Scan for the cell matching the given text and deliver its (x, y) coordinate at center. 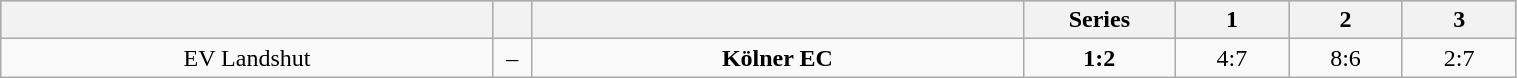
8:6 (1346, 58)
Kölner EC (777, 58)
1:2 (1100, 58)
3 (1459, 20)
– (512, 58)
2 (1346, 20)
1 (1232, 20)
2:7 (1459, 58)
EV Landshut (247, 58)
Series (1100, 20)
4:7 (1232, 58)
